Identify which cell holds the provided text, then report its (X, Y) central coordinate. 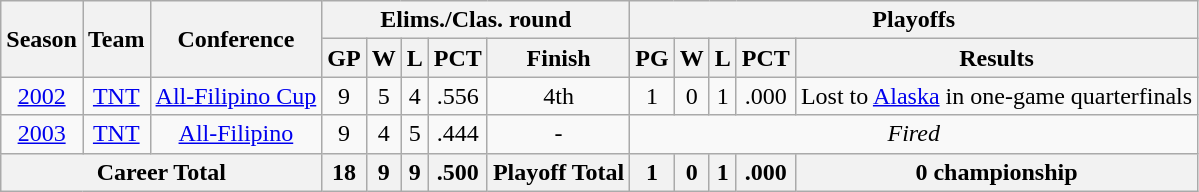
Team (116, 39)
Career Total (162, 172)
Elims./Clas. round (476, 20)
Playoff Total (558, 172)
Lost to Alaska in one-game quarterfinals (996, 96)
All-Filipino Cup (236, 96)
Results (996, 58)
All-Filipino (236, 134)
0 championship (996, 172)
.444 (458, 134)
Season (42, 39)
- (558, 134)
Conference (236, 39)
PG (652, 58)
2002 (42, 96)
Fired (914, 134)
GP (344, 58)
Playoffs (914, 20)
4th (558, 96)
Finish (558, 58)
.500 (458, 172)
2003 (42, 134)
.556 (458, 96)
18 (344, 172)
